Search for the cell housing the specified text and yield its (x, y) center coordinate. 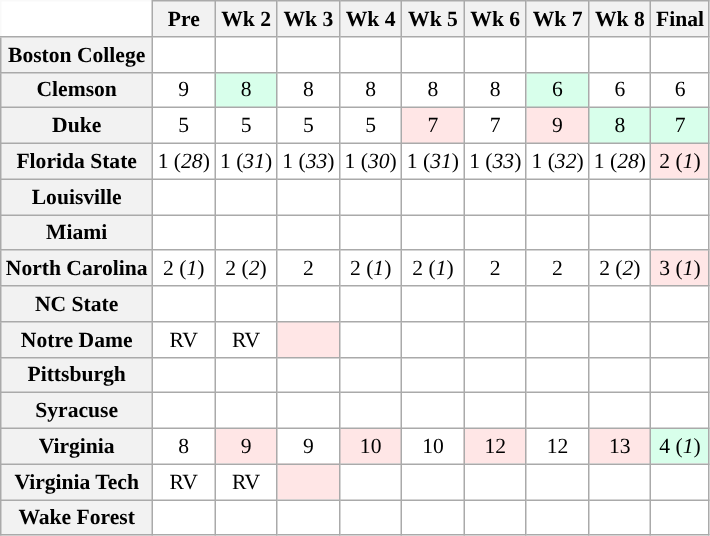
Pre (184, 19)
Syracuse (77, 411)
Wk 4 (370, 19)
4 (1) (680, 447)
Wk 3 (308, 19)
Wk 5 (433, 19)
1 (32) (557, 162)
Virginia (77, 447)
Wake Forest (77, 518)
1 (30) (370, 162)
Wk 7 (557, 19)
Final (680, 19)
Duke (77, 126)
Wk 2 (246, 19)
3 (1) (680, 269)
Pittsburgh (77, 375)
North Carolina (77, 269)
Notre Dame (77, 340)
13 (620, 447)
Louisville (77, 197)
Wk 6 (495, 19)
Virginia Tech (77, 482)
Miami (77, 233)
NC State (77, 304)
Boston College (77, 55)
Clemson (77, 90)
Wk 8 (620, 19)
Florida State (77, 162)
